Detect which cell encompasses the target text, then output its (x, y) center coordinate. 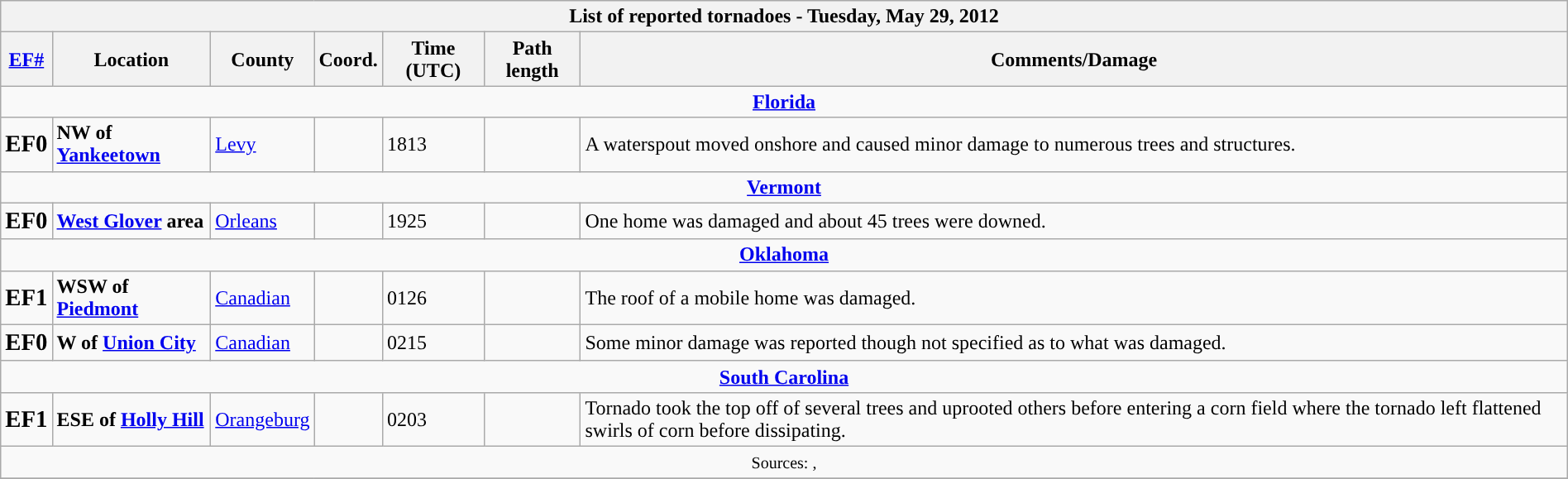
Coord. (348, 60)
Some minor damage was reported though not specified as to what was damaged. (1073, 342)
Orleans (263, 221)
0126 (433, 298)
Orangeburg (263, 419)
NW of Yankeetown (131, 144)
Oklahoma (784, 255)
The roof of a mobile home was damaged. (1073, 298)
Sources: , (784, 462)
Vermont (784, 187)
Levy (263, 144)
List of reported tornadoes - Tuesday, May 29, 2012 (784, 17)
Florida (784, 102)
1925 (433, 221)
County (263, 60)
EF# (26, 60)
A waterspout moved onshore and caused minor damage to numerous trees and structures. (1073, 144)
West Glover area (131, 221)
One home was damaged and about 45 trees were downed. (1073, 221)
Path length (533, 60)
WSW of Piedmont (131, 298)
Time (UTC) (433, 60)
0215 (433, 342)
Comments/Damage (1073, 60)
W of Union City (131, 342)
Location (131, 60)
1813 (433, 144)
South Carolina (784, 376)
ESE of Holly Hill (131, 419)
0203 (433, 419)
